Pinpoint the cell where the given text exists, returning its [X, Y] midpoint coordinate. 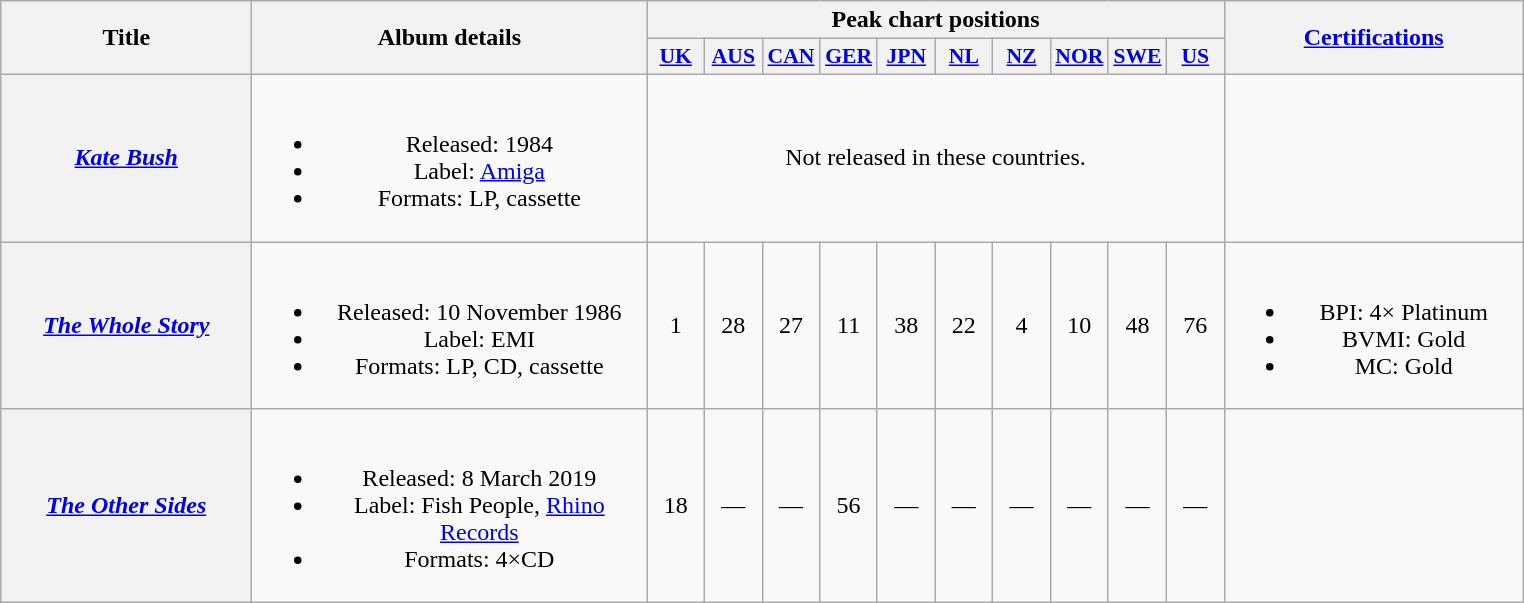
4 [1022, 326]
Not released in these countries. [936, 158]
The Other Sides [126, 506]
56 [849, 506]
76 [1196, 326]
BPI: 4× PlatinumBVMI: GoldMC: Gold [1374, 326]
11 [849, 326]
Certifications [1374, 38]
Released: 8 March 2019Label: Fish People, Rhino RecordsFormats: 4×CD [450, 506]
The Whole Story [126, 326]
Album details [450, 38]
JPN [906, 57]
27 [791, 326]
1 [676, 326]
28 [734, 326]
NOR [1079, 57]
18 [676, 506]
Title [126, 38]
Released: 1984Label: Amiga Formats: LP, cassette [450, 158]
48 [1137, 326]
Kate Bush [126, 158]
CAN [791, 57]
US [1196, 57]
UK [676, 57]
GER [849, 57]
Released: 10 November 1986Label: EMIFormats: LP, CD, cassette [450, 326]
NZ [1022, 57]
SWE [1137, 57]
Peak chart positions [936, 20]
22 [964, 326]
38 [906, 326]
AUS [734, 57]
NL [964, 57]
10 [1079, 326]
